Extract the (x, y) coordinate from the center of the cell holding the provided text.  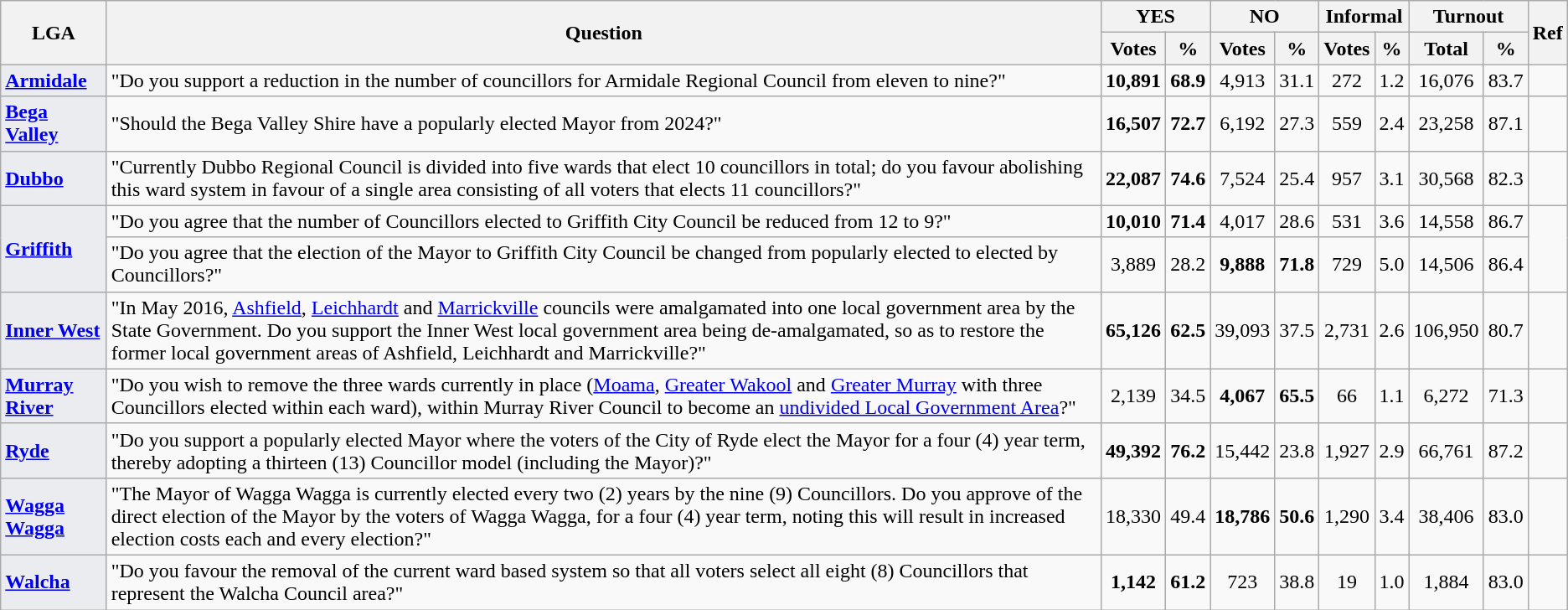
15,442 (1243, 451)
38,406 (1446, 516)
65,126 (1134, 330)
38.8 (1297, 582)
3,889 (1134, 265)
28.6 (1297, 221)
531 (1347, 221)
Walcha (54, 582)
1,290 (1347, 516)
Griffith (54, 248)
86.4 (1506, 265)
729 (1347, 265)
1,927 (1347, 451)
2,731 (1347, 330)
31.1 (1297, 80)
49.4 (1188, 516)
4,017 (1243, 221)
6,192 (1243, 124)
37.5 (1297, 330)
3.4 (1392, 516)
Inner West (54, 330)
5.0 (1392, 265)
83.7 (1506, 80)
"Do you agree that the election of the Mayor to Griffith City Council be changed from popularly elected to elected by Councillors?" (603, 265)
272 (1347, 80)
"Do you agree that the number of Councillors elected to Griffith City Council be reduced from 12 to 9?" (603, 221)
Question (603, 33)
10,891 (1134, 80)
3.6 (1392, 221)
6,272 (1446, 395)
1,884 (1446, 582)
4,913 (1243, 80)
66,761 (1446, 451)
7,524 (1243, 178)
Bega Valley (54, 124)
"Should the Bega Valley Shire have a popularly elected Mayor from 2024?" (603, 124)
50.6 (1297, 516)
1,142 (1134, 582)
27.3 (1297, 124)
18,786 (1243, 516)
72.7 (1188, 124)
Turnout (1468, 17)
2.4 (1392, 124)
22,087 (1134, 178)
2.9 (1392, 451)
2,139 (1134, 395)
Murray River (54, 395)
68.9 (1188, 80)
10,010 (1134, 221)
23.8 (1297, 451)
18,330 (1134, 516)
65.5 (1297, 395)
Ryde (54, 451)
25.4 (1297, 178)
30,568 (1446, 178)
87.1 (1506, 124)
LGA (54, 33)
Armidale (54, 80)
3.1 (1392, 178)
23,258 (1446, 124)
106,950 (1446, 330)
39,093 (1243, 330)
Total (1446, 49)
66 (1347, 395)
82.3 (1506, 178)
28.2 (1188, 265)
1.2 (1392, 80)
559 (1347, 124)
2.6 (1392, 330)
71.8 (1297, 265)
Informal (1364, 17)
74.6 (1188, 178)
14,558 (1446, 221)
71.4 (1188, 221)
49,392 (1134, 451)
62.5 (1188, 330)
19 (1347, 582)
YES (1156, 17)
9,888 (1243, 265)
80.7 (1506, 330)
34.5 (1188, 395)
4,067 (1243, 395)
Dubbo (54, 178)
723 (1243, 582)
71.3 (1506, 395)
Ref (1548, 33)
76.2 (1188, 451)
16,507 (1134, 124)
14,506 (1446, 265)
1.1 (1392, 395)
86.7 (1506, 221)
957 (1347, 178)
16,076 (1446, 80)
"Do you support a reduction in the number of councillors for Armidale Regional Council from eleven to nine?" (603, 80)
87.2 (1506, 451)
Wagga Wagga (54, 516)
61.2 (1188, 582)
1.0 (1392, 582)
NO (1265, 17)
